Return the (X, Y) coordinate for the center point of the cell that contains the specified text.  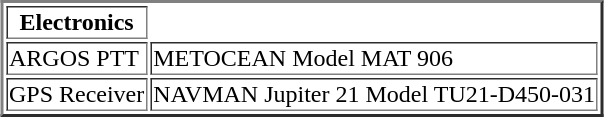
Electronics (76, 22)
METOCEAN Model MAT 906 (374, 58)
ARGOS PTT (76, 58)
NAVMAN Jupiter 21 Model TU21-D450-031 (374, 94)
GPS Receiver (76, 94)
